From the cell containing the given text, extract its center point as [x, y] coordinate. 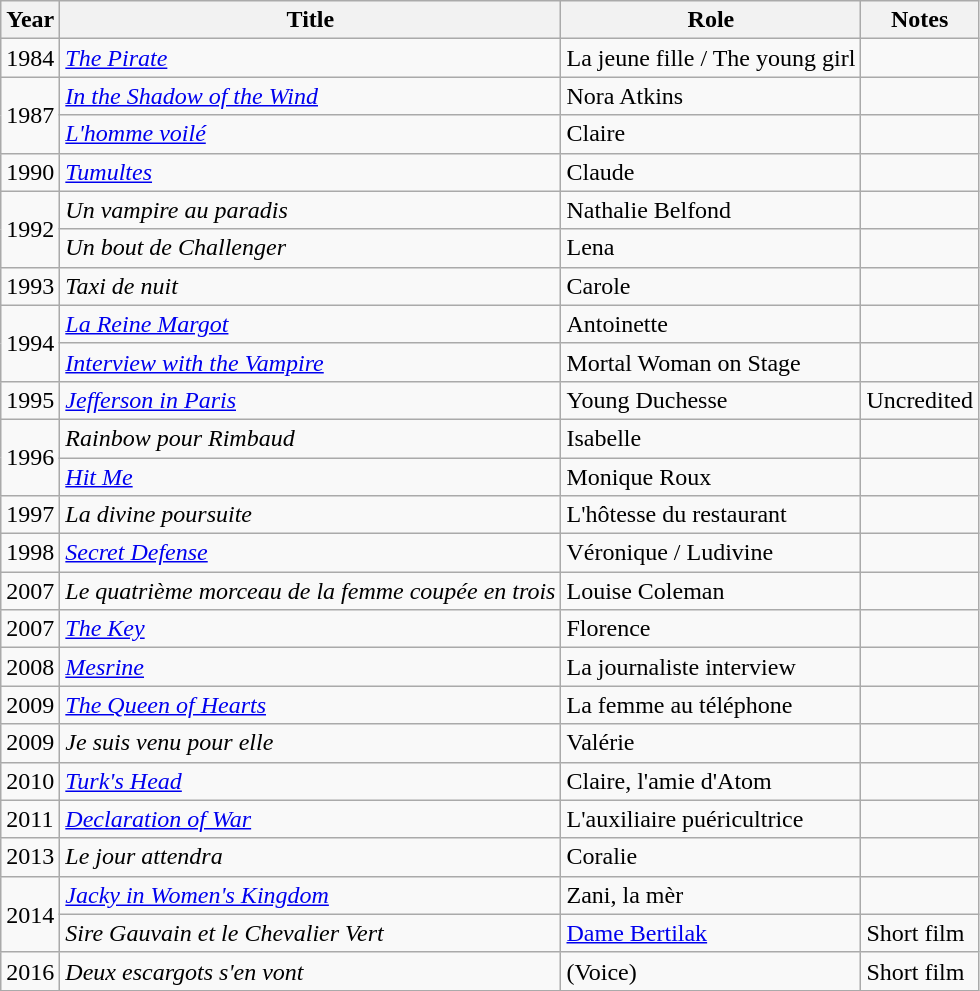
2008 [30, 667]
1993 [30, 286]
Uncredited [920, 400]
La Reine Margot [310, 324]
1995 [30, 400]
Title [310, 20]
Dame Bertilak [711, 933]
2014 [30, 914]
2010 [30, 781]
Secret Defense [310, 553]
L'auxiliaire puéricultrice [711, 819]
Jacky in Women's Kingdom [310, 895]
Carole [711, 286]
Valérie [711, 743]
Mesrine [310, 667]
Un bout de Challenger [310, 248]
2016 [30, 971]
L'homme voilé [310, 134]
Nora Atkins [711, 96]
1997 [30, 515]
Antoinette [711, 324]
Claude [711, 172]
Tumultes [310, 172]
Young Duchesse [711, 400]
Deux escargots s'en vont [310, 971]
Le jour attendra [310, 857]
Véronique / Ludivine [711, 553]
Claire [711, 134]
La jeune fille / The young girl [711, 58]
Sire Gauvain et le Chevalier Vert [310, 933]
1998 [30, 553]
1987 [30, 115]
Declaration of War [310, 819]
Taxi de nuit [310, 286]
Claire, l'amie d'Atom [711, 781]
La femme au téléphone [711, 705]
Notes [920, 20]
The Key [310, 629]
Mortal Woman on Stage [711, 362]
Monique Roux [711, 477]
Hit Me [310, 477]
Year [30, 20]
1990 [30, 172]
The Pirate [310, 58]
Isabelle [711, 438]
Turk's Head [310, 781]
Nathalie Belfond [711, 210]
Louise Coleman [711, 591]
Coralie [711, 857]
1992 [30, 229]
La journaliste interview [711, 667]
1996 [30, 457]
In the Shadow of the Wind [310, 96]
Rainbow pour Rimbaud [310, 438]
2013 [30, 857]
Zani, la mèr [711, 895]
1984 [30, 58]
Florence [711, 629]
Role [711, 20]
Lena [711, 248]
Je suis venu pour elle [310, 743]
Le quatrième morceau de la femme coupée en trois [310, 591]
Jefferson in Paris [310, 400]
Interview with the Vampire [310, 362]
The Queen of Hearts [310, 705]
L'hôtesse du restaurant [711, 515]
Un vampire au paradis [310, 210]
(Voice) [711, 971]
La divine poursuite [310, 515]
2011 [30, 819]
1994 [30, 343]
